Pinpoint the cell where the given text exists, returning its [X, Y] midpoint coordinate. 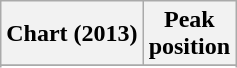
Peakposition [189, 34]
Chart (2013) [72, 34]
